Provide the (X, Y) coordinate of the cell's center where the given text is located.  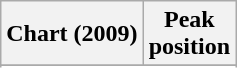
Peakposition (189, 34)
Chart (2009) (72, 34)
